Capture the cell that displays the provided text and extract its [x, y] central coordinate. 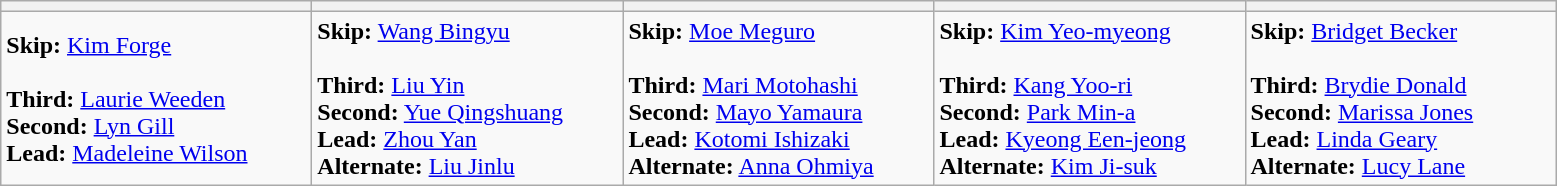
Skip: Kim Yeo-myeongThird: Kang Yoo-ri Second: Park Min-a Lead: Kyeong Een-jeong Alternate: Kim Ji-suk [1090, 98]
Skip: Kim ForgeThird: Laurie Weeden Second: Lyn Gill Lead: Madeleine Wilson [156, 98]
Skip: Wang BingyuThird: Liu Yin Second: Yue Qingshuang Lead: Zhou Yan Alternate: Liu Jinlu [468, 98]
Skip: Moe MeguroThird: Mari Motohashi Second: Mayo Yamaura Lead: Kotomi Ishizaki Alternate: Anna Ohmiya [778, 98]
Skip: Bridget BeckerThird: Brydie Donald Second: Marissa Jones Lead: Linda Geary Alternate: Lucy Lane [1400, 98]
